Identify which cell holds the provided text, then report its [X, Y] central coordinate. 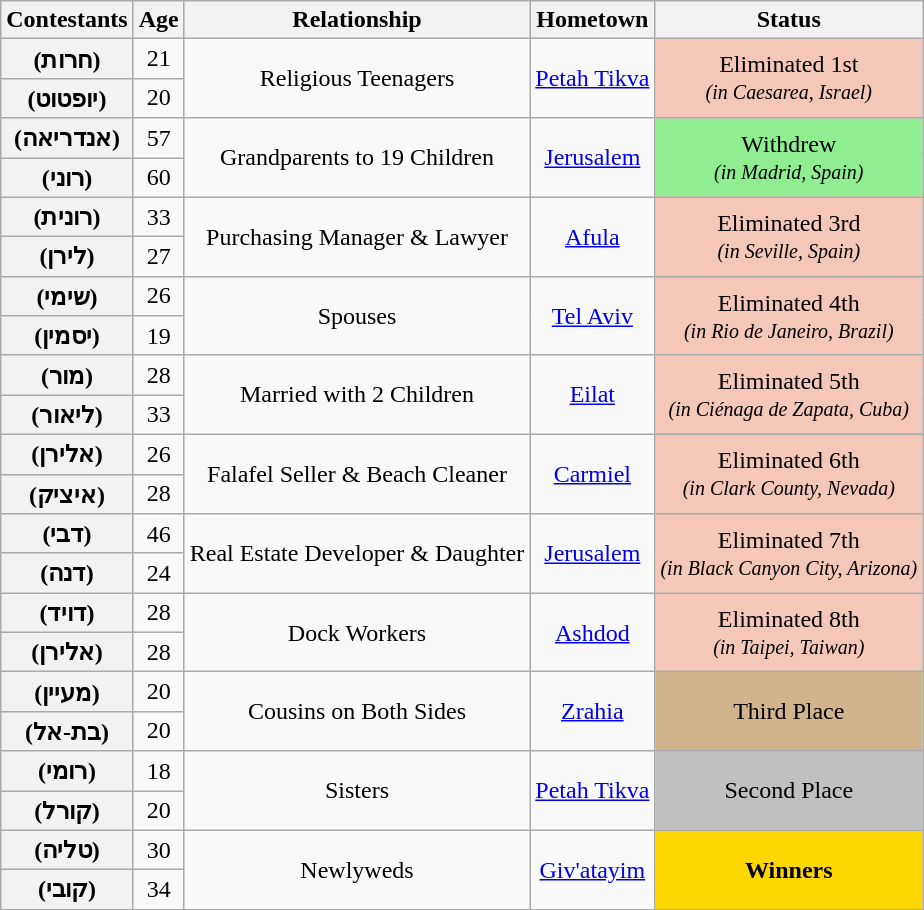
Carmiel [592, 474]
(טליה) [67, 850]
Eliminated 5th(in Ciénaga de Zapata, Cuba) [789, 394]
Purchasing Manager & Lawyer [357, 236]
(אנדריאה) [67, 138]
Eilat [592, 394]
Spouses [357, 316]
60 [158, 178]
(שימי) [67, 296]
(מור) [67, 375]
(יופטוט) [67, 98]
Third Place [789, 712]
Grandparents to 19 Children [357, 158]
(רונית) [67, 217]
Contestants [67, 20]
Age [158, 20]
(קובי) [67, 890]
(דבי) [67, 534]
21 [158, 59]
Zrahia [592, 712]
Tel Aviv [592, 316]
19 [158, 336]
Second Place [789, 790]
(דנה) [67, 573]
Hometown [592, 20]
18 [158, 771]
Eliminated 4th(in Rio de Janeiro, Brazil) [789, 316]
(דויד) [67, 613]
Religious Teenagers [357, 78]
(איציק) [67, 494]
46 [158, 534]
(מעיין) [67, 692]
(חרות) [67, 59]
(קורל) [67, 810]
24 [158, 573]
34 [158, 890]
Withdrew(in Madrid, Spain) [789, 158]
30 [158, 850]
Status [789, 20]
(רוני) [67, 178]
Sisters [357, 790]
27 [158, 257]
Eliminated 7th(in Black Canyon City, Arizona) [789, 554]
Eliminated 1st(in Caesarea, Israel) [789, 78]
(רומי) [67, 771]
Newlyweds [357, 870]
Married with 2 Children [357, 394]
Relationship [357, 20]
Winners [789, 870]
Cousins on Both Sides [357, 712]
57 [158, 138]
Falafel Seller & Beach Cleaner [357, 474]
Dock Workers [357, 632]
(לירן) [67, 257]
Real Estate Developer & Daughter [357, 554]
(יסמין) [67, 336]
Eliminated 8th(in Taipei, Taiwan) [789, 632]
(בת-אל) [67, 731]
(ליאור) [67, 415]
Ashdod [592, 632]
Giv'atayim [592, 870]
Eliminated 3rd(in Seville, Spain) [789, 236]
Afula [592, 236]
Eliminated 6th(in Clark County, Nevada) [789, 474]
